Find where the given text appears and provide that cell's center as [X, Y] coordinate. 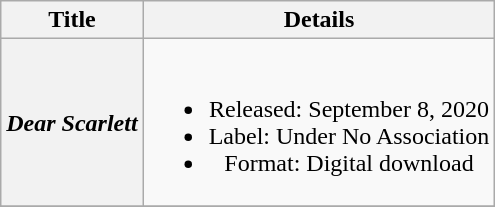
Dear Scarlett [72, 122]
Released: September 8, 2020Label: Under No AssociationFormat: Digital download [319, 122]
Details [319, 20]
Title [72, 20]
